Extract the (x, y) coordinate from the center of the cell holding the provided text.  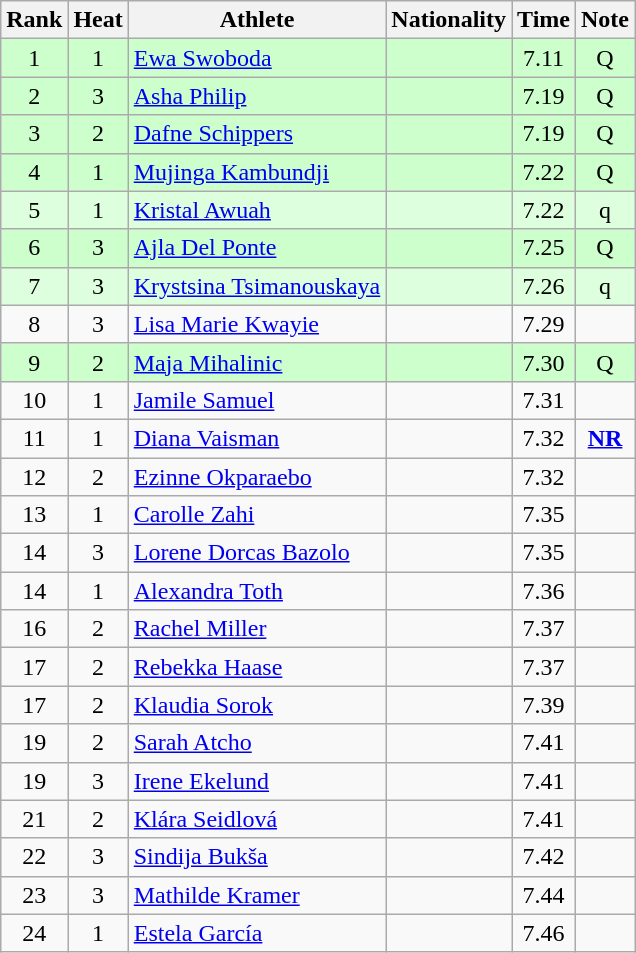
5 (34, 210)
Irene Ekelund (257, 781)
7.25 (544, 248)
24 (34, 933)
Time (544, 20)
Ezinne Okparaebo (257, 477)
Ajla Del Ponte (257, 248)
7.11 (544, 58)
Klára Seidlová (257, 819)
NR (606, 438)
Ewa Swoboda (257, 58)
Carolle Zahi (257, 515)
6 (34, 248)
7.29 (544, 324)
Heat (98, 20)
Nationality (449, 20)
13 (34, 515)
7.39 (544, 705)
11 (34, 438)
Maja Mihalinic (257, 362)
Jamile Samuel (257, 400)
7.44 (544, 895)
21 (34, 819)
Kristal Awuah (257, 210)
7.30 (544, 362)
7.26 (544, 286)
Athlete (257, 20)
9 (34, 362)
7.46 (544, 933)
Mathilde Kramer (257, 895)
12 (34, 477)
Note (606, 20)
Alexandra Toth (257, 591)
23 (34, 895)
10 (34, 400)
7.36 (544, 591)
Lisa Marie Kwayie (257, 324)
Diana Vaisman (257, 438)
Krystsina Tsimanouskaya (257, 286)
Dafne Schippers (257, 134)
Klaudia Sorok (257, 705)
22 (34, 857)
Rank (34, 20)
8 (34, 324)
16 (34, 629)
4 (34, 172)
Sindija Bukša (257, 857)
7.31 (544, 400)
Mujinga Kambundji (257, 172)
Sarah Atcho (257, 743)
Rebekka Haase (257, 667)
Lorene Dorcas Bazolo (257, 553)
Rachel Miller (257, 629)
Estela García (257, 933)
Asha Philip (257, 96)
7.42 (544, 857)
7 (34, 286)
